Provide the (x, y) coordinate of the cell's center where the given text is located.  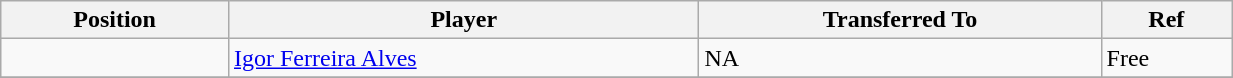
Position (115, 20)
Transferred To (900, 20)
NA (900, 58)
Free (1166, 58)
Igor Ferreira Alves (463, 58)
Ref (1166, 20)
Player (463, 20)
